Output the (X, Y) coordinate of the center of the cell containing the given text.  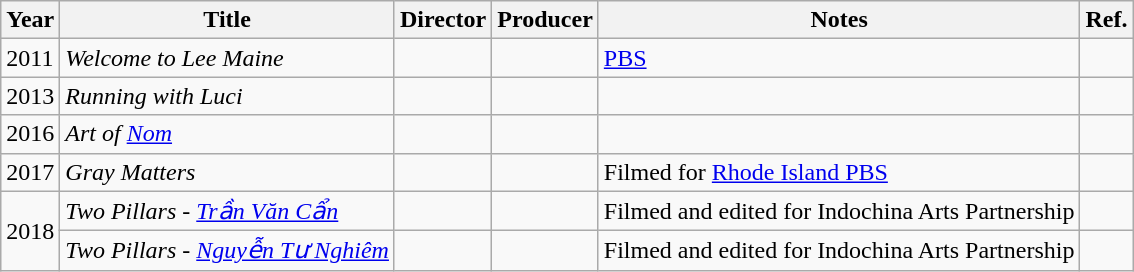
Notes (839, 20)
Two Pillars - Nguyễn Tư Nghiêm (228, 251)
Year (30, 20)
Ref. (1106, 20)
2018 (30, 230)
2016 (30, 134)
PBS (839, 58)
2013 (30, 96)
Gray Matters (228, 172)
Welcome to Lee Maine (228, 58)
2017 (30, 172)
Running with Luci (228, 96)
Title (228, 20)
2011 (30, 58)
Filmed for Rhode Island PBS (839, 172)
Director (442, 20)
Producer (546, 20)
Two Pillars - Trần Văn Cẩn (228, 211)
Art of Nom (228, 134)
